Scan for the cell matching the given text and deliver its (X, Y) coordinate at center. 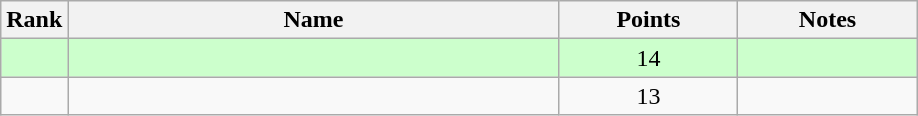
Rank (34, 20)
Name (314, 20)
13 (648, 96)
14 (648, 58)
Points (648, 20)
Notes (828, 20)
